Scan for the cell matching the given text and deliver its [x, y] coordinate at center. 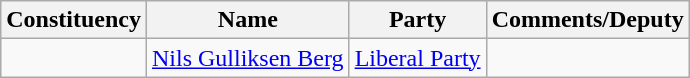
Nils Gulliksen Berg [248, 58]
Party [418, 20]
Name [248, 20]
Comments/Deputy [588, 20]
Liberal Party [418, 58]
Constituency [74, 20]
